Determine the (x, y) coordinate at the center of the cell enclosing the given text.  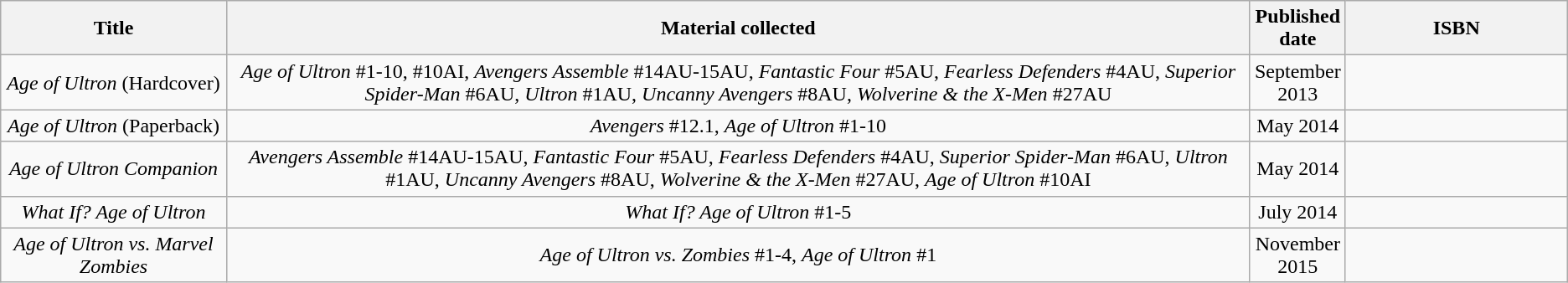
ISBN (1456, 28)
Age of Ultron (Hardcover) (114, 82)
What If? Age of Ultron (114, 212)
Title (114, 28)
Material collected (738, 28)
Age of Ultron Companion (114, 169)
Published date (1297, 28)
Age of Ultron vs. Zombies #1-4, Age of Ultron #1 (738, 255)
Age of Ultron vs. Marvel Zombies (114, 255)
July 2014 (1297, 212)
What If? Age of Ultron #1-5 (738, 212)
November 2015 (1297, 255)
Age of Ultron (Paperback) (114, 126)
September 2013 (1297, 82)
Avengers #12.1, Age of Ultron #1-10 (738, 126)
